From the cell containing the given text, extract its center point as (x, y) coordinate. 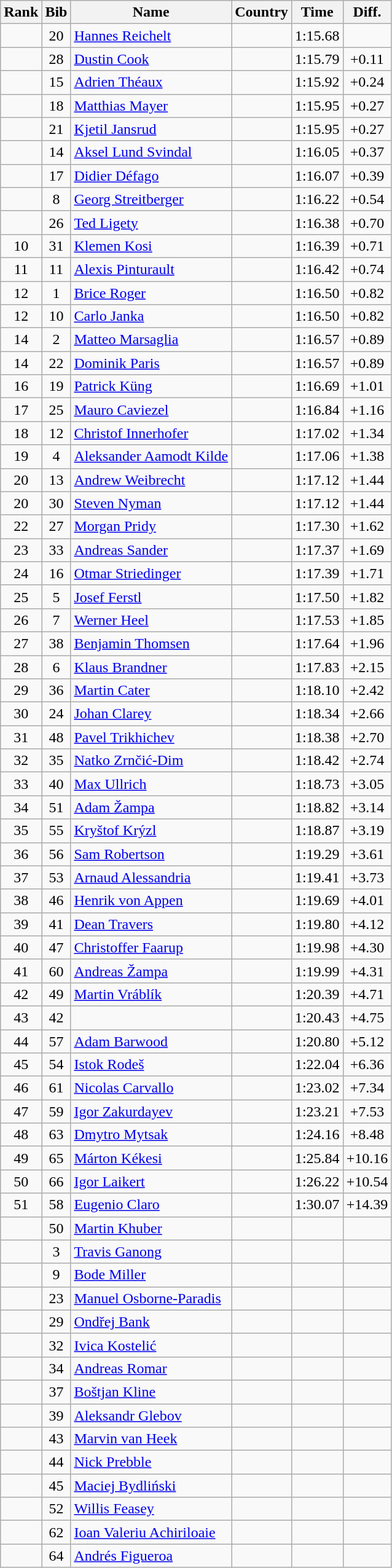
59 (57, 1111)
Marvin van Heek (151, 1439)
1:20.43 (317, 1017)
+4.71 (367, 994)
Aksel Lund Svindal (151, 152)
Diff. (367, 12)
Igor Zakurdayev (151, 1111)
+4.30 (367, 947)
Eugenio Claro (151, 1205)
Istok Rodeš (151, 1065)
Klemen Kosi (151, 246)
15 (57, 82)
1:19.29 (317, 854)
Johan Clarey (151, 714)
Brice Roger (151, 293)
+1.34 (367, 433)
Martin Vráblík (151, 994)
1 (57, 293)
+14.39 (367, 1205)
+3.05 (367, 784)
64 (57, 1556)
Hannes Reichelt (151, 36)
+0.74 (367, 269)
Aleksander Aamodt Kilde (151, 457)
1:17.50 (317, 597)
+1.82 (367, 597)
1:24.16 (317, 1135)
+4.01 (367, 901)
66 (57, 1182)
8 (57, 199)
Manuel Osborne-Paradis (151, 1298)
2 (57, 340)
Rank (21, 12)
Aleksandr Glebov (151, 1415)
+2.70 (367, 737)
Country (262, 12)
65 (57, 1158)
1:15.79 (317, 59)
Arnaud Alessandria (151, 877)
+3.14 (367, 807)
1:16.69 (317, 386)
1:17.30 (317, 527)
+3.61 (367, 854)
Bode Miller (151, 1275)
+4.75 (367, 1017)
Mauro Caviezel (151, 410)
1:30.07 (317, 1205)
+3.73 (367, 877)
Name (151, 12)
5 (57, 597)
Henrik von Appen (151, 901)
Alexis Pinturault (151, 269)
53 (57, 877)
Ondřej Bank (151, 1322)
Matthias Mayer (151, 106)
1:23.02 (317, 1088)
Bib (57, 12)
57 (57, 1041)
Kryštof Krýzl (151, 831)
Maciej Bydliński (151, 1486)
21 (57, 129)
60 (57, 971)
1:23.21 (317, 1111)
Ioan Valeriu Achiriloaie (151, 1532)
1:17.39 (317, 573)
+1.16 (367, 410)
1:16.84 (317, 410)
56 (57, 854)
Dmytro Mytsak (151, 1135)
1:16.05 (317, 152)
Natko Zrnčić-Dim (151, 761)
Josef Ferstl (151, 597)
Andreas Žampa (151, 971)
52 (57, 1509)
1:18.10 (317, 691)
+7.53 (367, 1111)
+6.36 (367, 1065)
Martin Cater (151, 691)
+0.54 (367, 199)
+1.62 (367, 527)
+0.71 (367, 246)
61 (57, 1088)
Werner Heel (151, 620)
Steven Nyman (151, 503)
Adrien Théaux (151, 82)
+1.38 (367, 457)
Boštjan Kline (151, 1392)
1:16.42 (317, 269)
1:17.06 (317, 457)
1:16.07 (317, 176)
1:19.41 (317, 877)
Travis Ganong (151, 1252)
Max Ullrich (151, 784)
Christof Innerhofer (151, 433)
+2.74 (367, 761)
1:17.83 (317, 667)
Igor Laikert (151, 1182)
6 (57, 667)
Dominik Paris (151, 363)
1:19.80 (317, 924)
1:26.22 (317, 1182)
+4.12 (367, 924)
Klaus Brandner (151, 667)
Otmar Striedinger (151, 573)
1:18.38 (317, 737)
+10.54 (367, 1182)
54 (57, 1065)
1:20.39 (317, 994)
+3.19 (367, 831)
Nicolas Carvallo (151, 1088)
+5.12 (367, 1041)
1:18.82 (317, 807)
1:18.34 (317, 714)
Andreas Romar (151, 1368)
Christoffer Faarup (151, 947)
+2.66 (367, 714)
+0.39 (367, 176)
1:16.38 (317, 222)
+1.01 (367, 386)
1:19.99 (317, 971)
Ted Ligety (151, 222)
Sam Robertson (151, 854)
+2.15 (367, 667)
+0.37 (367, 152)
+1.71 (367, 573)
Willis Feasey (151, 1509)
58 (57, 1205)
1:17.64 (317, 643)
4 (57, 457)
Carlo Janka (151, 316)
1:18.73 (317, 784)
1:18.42 (317, 761)
+2.42 (367, 691)
1:17.37 (317, 550)
Adam Barwood (151, 1041)
Kjetil Jansrud (151, 129)
Ivica Kostelić (151, 1345)
1:17.02 (317, 433)
+7.34 (367, 1088)
63 (57, 1135)
+1.96 (367, 643)
Morgan Pridy (151, 527)
1:18.87 (317, 831)
7 (57, 620)
Andrés Figueroa (151, 1556)
Patrick Küng (151, 386)
Didier Défago (151, 176)
1:19.69 (317, 901)
+1.69 (367, 550)
13 (57, 480)
Benjamin Thomsen (151, 643)
+4.31 (367, 971)
+10.16 (367, 1158)
62 (57, 1532)
Andrew Weibrecht (151, 480)
Dustin Cook (151, 59)
1:25.84 (317, 1158)
1:15.68 (317, 36)
1:15.92 (317, 82)
1:16.22 (317, 199)
Márton Kékesi (151, 1158)
+8.48 (367, 1135)
+0.24 (367, 82)
Dean Travers (151, 924)
Martin Khuber (151, 1228)
+1.85 (367, 620)
Pavel Trikhichev (151, 737)
1:17.53 (317, 620)
+0.70 (367, 222)
55 (57, 831)
+0.11 (367, 59)
Nick Prebble (151, 1462)
1:19.98 (317, 947)
1:16.39 (317, 246)
Adam Žampa (151, 807)
Andreas Sander (151, 550)
Matteo Marsaglia (151, 340)
Time (317, 12)
3 (57, 1252)
9 (57, 1275)
Georg Streitberger (151, 199)
1:22.04 (317, 1065)
1:20.80 (317, 1041)
